Return the [X, Y] coordinate for the center point of the cell that contains the specified text.  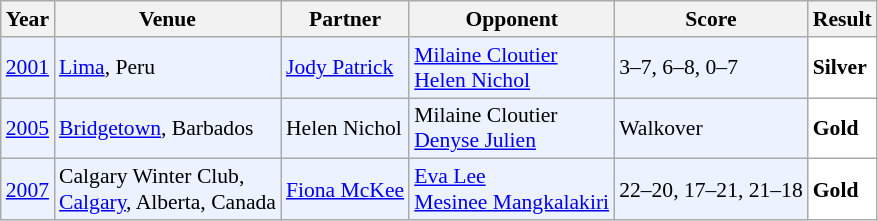
2001 [28, 68]
Opponent [512, 19]
Calgary Winter Club, Calgary, Alberta, Canada [168, 190]
Bridgetown, Barbados [168, 128]
Fiona McKee [345, 190]
3–7, 6–8, 0–7 [711, 68]
2007 [28, 190]
Milaine Cloutier Helen Nichol [512, 68]
Silver [842, 68]
Walkover [711, 128]
Score [711, 19]
Venue [168, 19]
Eva Lee Mesinee Mangkalakiri [512, 190]
Partner [345, 19]
Result [842, 19]
Jody Patrick [345, 68]
Lima, Peru [168, 68]
Helen Nichol [345, 128]
Year [28, 19]
Milaine Cloutier Denyse Julien [512, 128]
2005 [28, 128]
22–20, 17–21, 21–18 [711, 190]
